Output the [X, Y] coordinate of the center of the cell containing the given text.  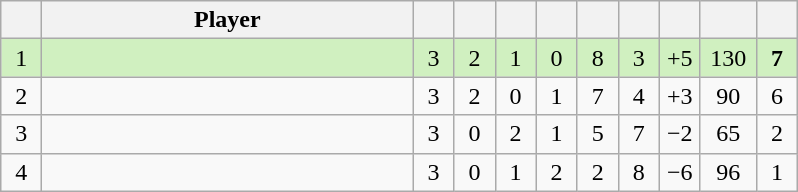
96 [728, 172]
−2 [680, 134]
+5 [680, 58]
90 [728, 96]
−6 [680, 172]
65 [728, 134]
6 [776, 96]
Player [228, 20]
130 [728, 58]
+3 [680, 96]
5 [598, 134]
